Return the (X, Y) coordinate for the center point of the cell that contains the specified text.  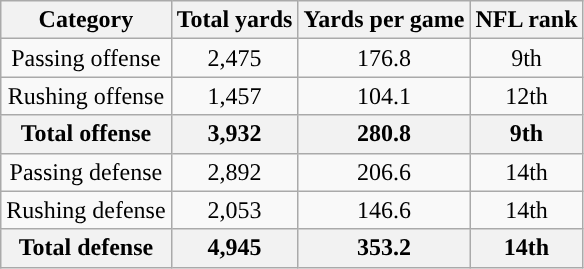
280.8 (384, 134)
2,892 (234, 172)
NFL rank (526, 20)
353.2 (384, 248)
3,932 (234, 134)
Rushing defense (86, 210)
206.6 (384, 172)
2,475 (234, 58)
Category (86, 20)
146.6 (384, 210)
Passing offense (86, 58)
Total defense (86, 248)
1,457 (234, 96)
4,945 (234, 248)
176.8 (384, 58)
Total yards (234, 20)
104.1 (384, 96)
Passing defense (86, 172)
Rushing offense (86, 96)
Yards per game (384, 20)
Total offense (86, 134)
2,053 (234, 210)
12th (526, 96)
